Determine the [x, y] coordinate at the center of the cell enclosing the given text.  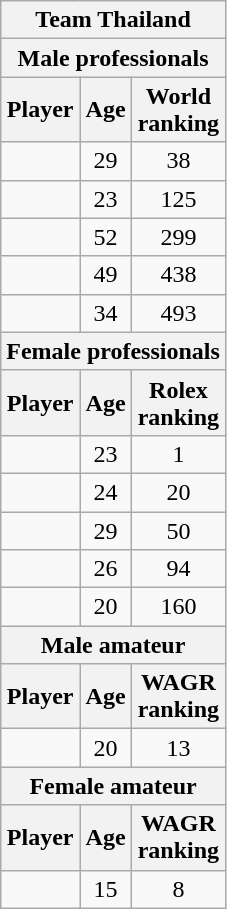
13 [178, 748]
Worldranking [178, 110]
52 [106, 237]
Female amateur [114, 786]
125 [178, 199]
493 [178, 313]
26 [106, 569]
438 [178, 275]
Rolexranking [178, 402]
49 [106, 275]
15 [106, 889]
8 [178, 889]
38 [178, 161]
1 [178, 454]
Team Thailand [114, 20]
34 [106, 313]
Male professionals [114, 58]
Female professionals [114, 351]
Male amateur [114, 645]
94 [178, 569]
299 [178, 237]
50 [178, 531]
160 [178, 607]
24 [106, 492]
